Search for the cell housing the specified text and yield its [X, Y] center coordinate. 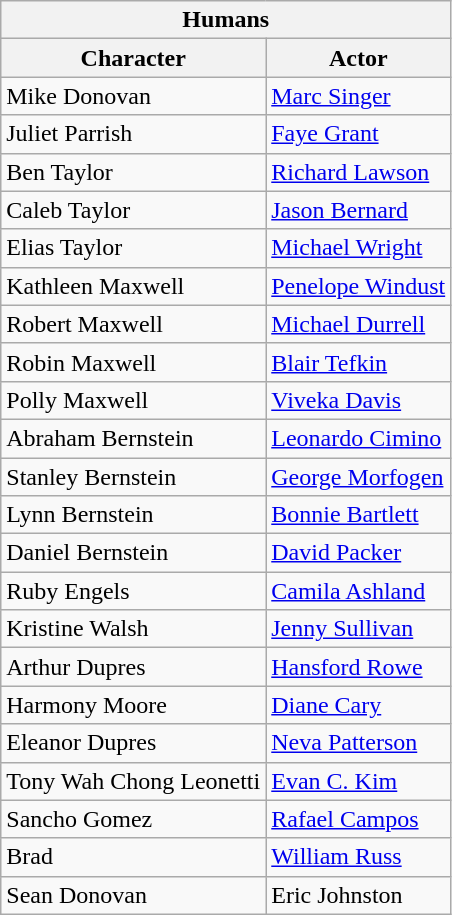
Polly Maxwell [134, 400]
Jenny Sullivan [358, 629]
Stanley Bernstein [134, 477]
William Russ [358, 857]
Viveka Davis [358, 400]
Robert Maxwell [134, 324]
Abraham Bernstein [134, 438]
Kathleen Maxwell [134, 286]
Sean Donovan [134, 895]
Sancho Gomez [134, 819]
Ruby Engels [134, 591]
David Packer [358, 553]
Faye Grant [358, 134]
Humans [226, 20]
Jason Bernard [358, 210]
Richard Lawson [358, 172]
Tony Wah Chong Leonetti [134, 781]
Michael Durrell [358, 324]
Juliet Parrish [134, 134]
Harmony Moore [134, 705]
George Morfogen [358, 477]
Camila Ashland [358, 591]
Rafael Campos [358, 819]
Character [134, 58]
Caleb Taylor [134, 210]
Brad [134, 857]
Lynn Bernstein [134, 515]
Penelope Windust [358, 286]
Leonardo Cimino [358, 438]
Arthur Dupres [134, 667]
Evan C. Kim [358, 781]
Kristine Walsh [134, 629]
Daniel Bernstein [134, 553]
Robin Maxwell [134, 362]
Diane Cary [358, 705]
Michael Wright [358, 248]
Blair Tefkin [358, 362]
Elias Taylor [134, 248]
Bonnie Bartlett [358, 515]
Marc Singer [358, 96]
Eleanor Dupres [134, 743]
Actor [358, 58]
Ben Taylor [134, 172]
Neva Patterson [358, 743]
Hansford Rowe [358, 667]
Eric Johnston [358, 895]
Mike Donovan [134, 96]
